For the text-containing cell, return its midpoint in [X, Y] coordinate format. 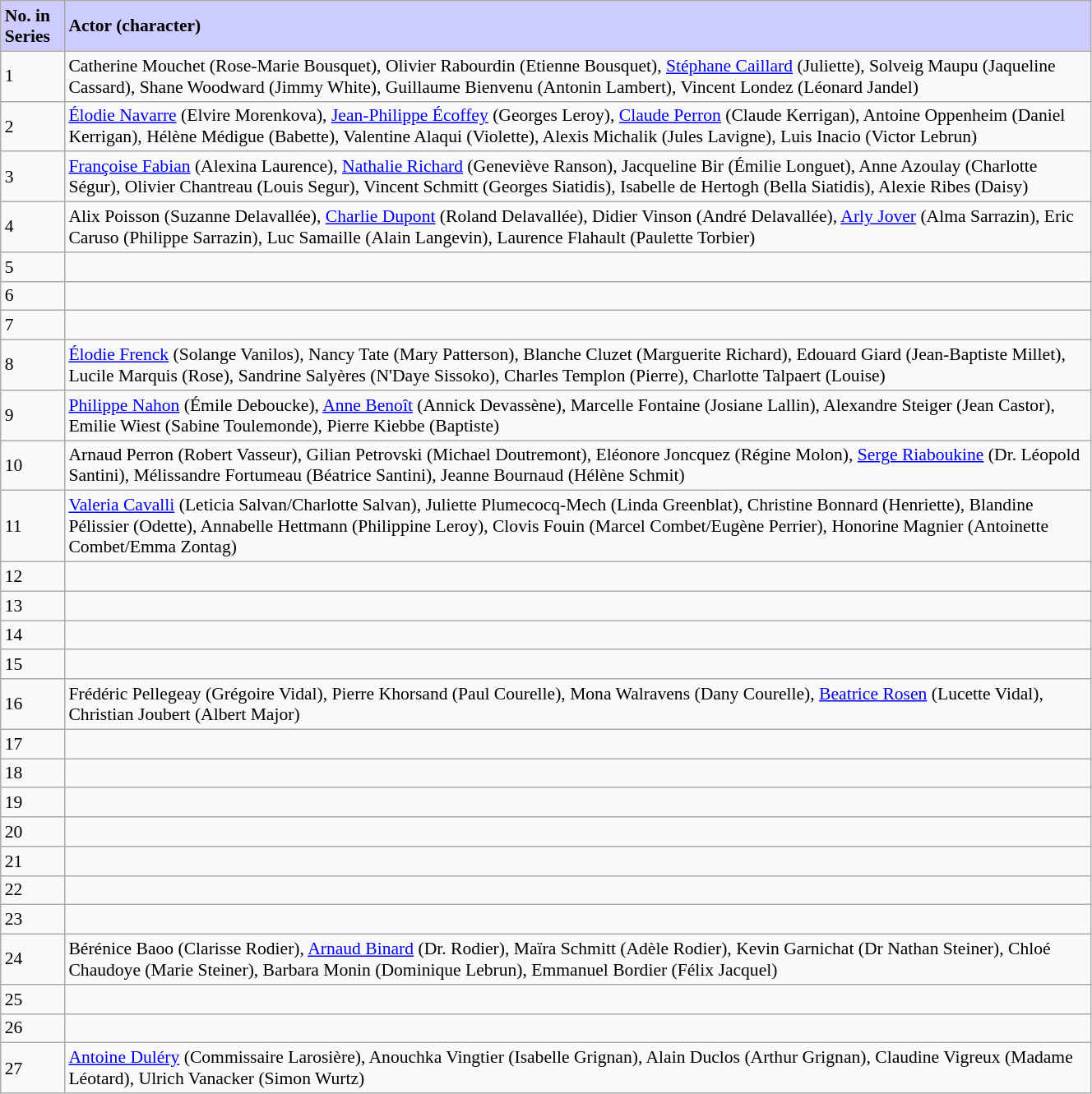
26 [33, 1028]
21 [33, 861]
9 [33, 416]
7 [33, 325]
18 [33, 773]
4 [33, 227]
Actor (character) [577, 26]
19 [33, 803]
1 [33, 76]
14 [33, 635]
12 [33, 577]
27 [33, 1069]
15 [33, 665]
No. in Series [33, 26]
20 [33, 832]
11 [33, 526]
17 [33, 744]
24 [33, 960]
10 [33, 465]
2 [33, 127]
22 [33, 890]
8 [33, 365]
16 [33, 704]
23 [33, 920]
25 [33, 999]
6 [33, 296]
5 [33, 267]
3 [33, 178]
13 [33, 606]
